Find where the given text appears and provide that cell's center as (X, Y) coordinate. 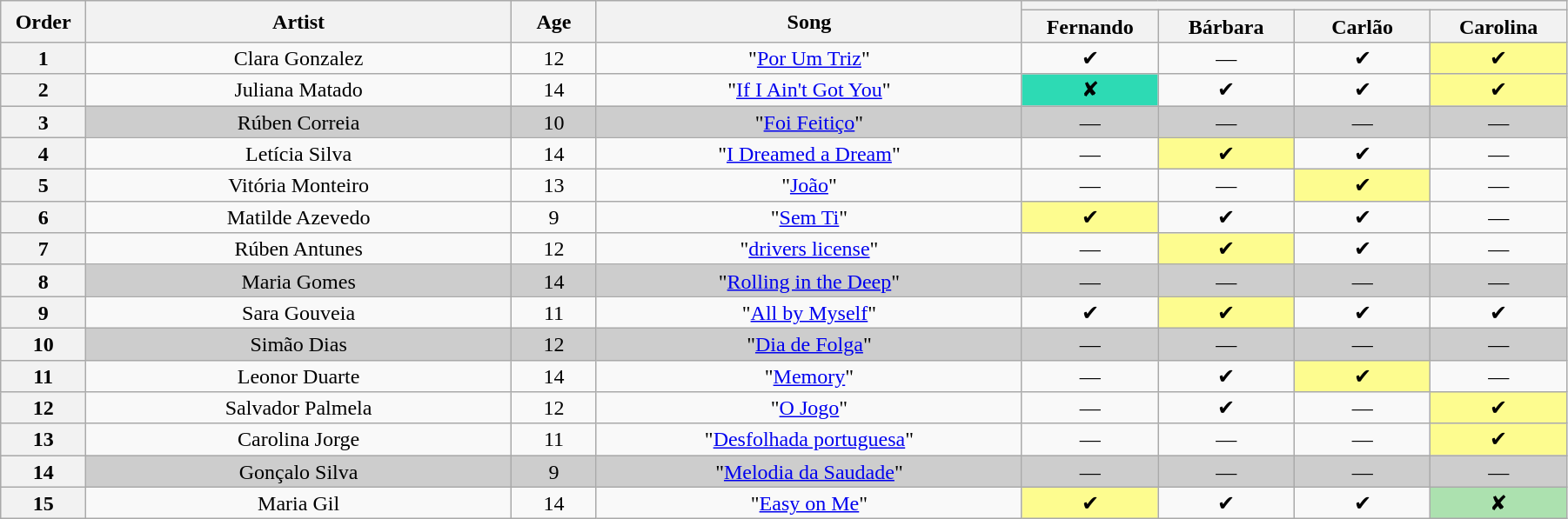
"Memory" (809, 376)
4 (44, 153)
"All by Myself" (809, 313)
Letícia Silva (299, 153)
Gonçalo Silva (299, 471)
"I Dreamed a Dream" (809, 153)
Sara Gouveia (299, 313)
2 (44, 90)
Juliana Matado (299, 90)
Bárbara (1226, 26)
"João" (809, 186)
Salvador Palmela (299, 409)
Matilde Azevedo (299, 217)
3 (44, 122)
"Dia de Folga" (809, 344)
"Foi Feitiço" (809, 122)
"O Jogo" (809, 409)
"Por Um Triz" (809, 57)
Leonor Duarte (299, 376)
"drivers license" (809, 249)
Simão Dias (299, 344)
Artist (299, 22)
"Desfolhada portuguesa" (809, 440)
"Melodia da Saudade" (809, 471)
1 (44, 57)
Carolina (1498, 26)
"Rolling in the Deep" (809, 280)
5 (44, 186)
Maria Gomes (299, 280)
"If I Ain't Got You" (809, 90)
Age (554, 22)
Song (809, 22)
Maria Gil (299, 502)
Carlão (1362, 26)
7 (44, 249)
"Easy on Me" (809, 502)
15 (44, 502)
Clara Gonzalez (299, 57)
Vitória Monteiro (299, 186)
8 (44, 280)
6 (44, 217)
Rúben Antunes (299, 249)
Fernando (1089, 26)
Rúben Correia (299, 122)
Order (44, 22)
Carolina Jorge (299, 440)
"Sem Ti" (809, 217)
